From the cell containing the given text, extract its center point as (X, Y) coordinate. 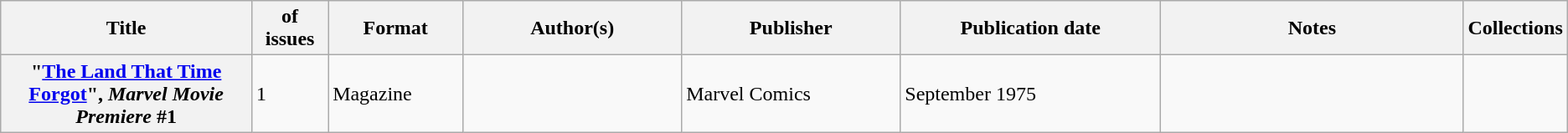
Publication date (1030, 28)
Author(s) (573, 28)
"The Land That Time Forgot", Marvel Movie Premiere #1 (126, 94)
Notes (1312, 28)
of issues (290, 28)
1 (290, 94)
Marvel Comics (791, 94)
Collections (1515, 28)
Publisher (791, 28)
Magazine (395, 94)
Format (395, 28)
September 1975 (1030, 94)
Title (126, 28)
